Search for the cell housing the specified text and yield its (x, y) center coordinate. 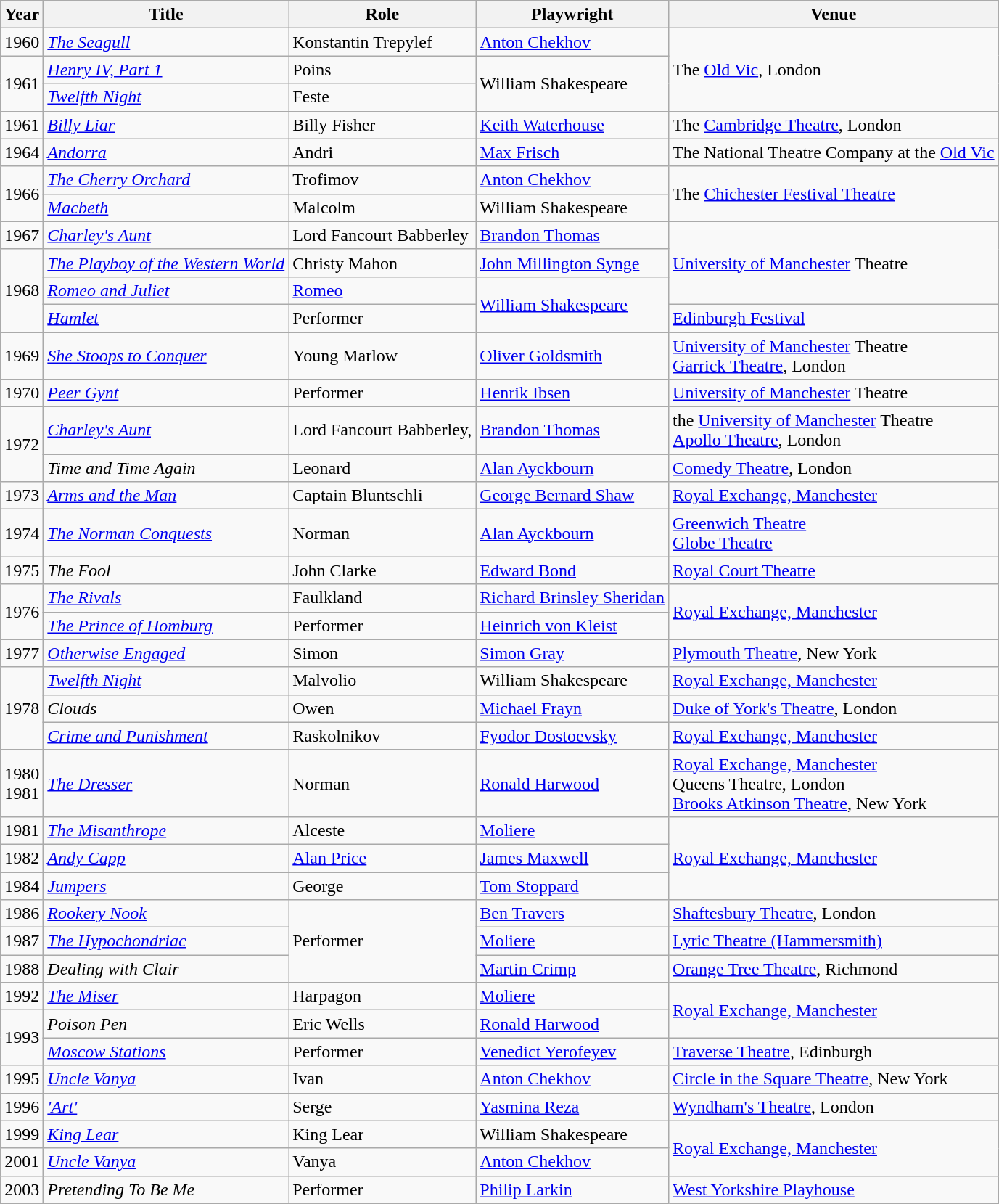
the University of Manchester Theatre Apollo Theatre, London (834, 431)
The Playboy of the Western World (166, 263)
Konstantin Trepylef (382, 42)
Tom Stoppard (572, 886)
Ben Travers (572, 914)
Trofimov (382, 180)
Dealing with Clair (166, 969)
The Hypochondriac (166, 941)
The Seagull (166, 42)
The Fool (166, 570)
Andorra (166, 152)
1975 (22, 570)
Eric Wells (382, 1024)
The Norman Conquests (166, 533)
1995 (22, 1079)
1973 (22, 496)
1982 (22, 858)
Circle in the Square Theatre, New York (834, 1079)
Fyodor Dostoevsky (572, 736)
Shaftesbury Theatre, London (834, 914)
John Clarke (382, 570)
West Yorkshire Playhouse (834, 1189)
Otherwise Engaged (166, 653)
The National Theatre Company at the Old Vic (834, 152)
Poins (382, 70)
1969 (22, 356)
Owen (382, 708)
Oliver Goldsmith (572, 356)
Crime and Punishment (166, 736)
Ivan (382, 1079)
Henrik Ibsen (572, 393)
Malcolm (382, 208)
Heinrich von Kleist (572, 626)
Pretending To Be Me (166, 1189)
Lord Fancourt Babberley (382, 235)
1977 (22, 653)
1980 1981 (22, 783)
Title (166, 15)
The Cherry Orchard (166, 180)
1972 (22, 444)
1966 (22, 194)
1964 (22, 152)
The Old Vic, London (834, 70)
Malvolio (382, 681)
Simon (382, 653)
Clouds (166, 708)
George Bernard Shaw (572, 496)
Andy Capp (166, 858)
Greenwich Theatre Globe Theatre (834, 533)
1981 (22, 830)
1992 (22, 996)
Richard Brinsley Sheridan (572, 598)
Moscow Stations (166, 1052)
Jumpers (166, 886)
Yasmina Reza (572, 1107)
1988 (22, 969)
Billy Fisher (382, 125)
1976 (22, 612)
1996 (22, 1107)
1986 (22, 914)
Martin Crimp (572, 969)
Rookery Nook (166, 914)
Lyric Theatre (Hammersmith) (834, 941)
1970 (22, 393)
Edward Bond (572, 570)
University of Manchester Theatre Garrick Theatre, London (834, 356)
1987 (22, 941)
1960 (22, 42)
Royal Court Theatre (834, 570)
Billy Liar (166, 125)
Edinburgh Festival (834, 318)
1968 (22, 290)
1974 (22, 533)
Alceste (382, 830)
The Cambridge Theatre, London (834, 125)
Keith Waterhouse (572, 125)
Serge (382, 1107)
Harpagon (382, 996)
James Maxwell (572, 858)
Year (22, 15)
Playwright (572, 15)
Arms and the Man (166, 496)
Henry IV, Part 1 (166, 70)
1993 (22, 1038)
1978 (22, 708)
Plymouth Theatre, New York (834, 653)
The Rivals (166, 598)
2001 (22, 1162)
Macbeth (166, 208)
Young Marlow (382, 356)
Vanya (382, 1162)
Max Frisch (572, 152)
Christy Mahon (382, 263)
The Chichester Festival Theatre (834, 194)
Faulkland (382, 598)
John Millington Synge (572, 263)
Alan Price (382, 858)
Michael Frayn (572, 708)
Traverse Theatre, Edinburgh (834, 1052)
Peer Gynt (166, 393)
The Dresser (166, 783)
The Prince of Homburg (166, 626)
Venedict Yerofeyev (572, 1052)
She Stoops to Conquer (166, 356)
The Misanthrope (166, 830)
Poison Pen (166, 1024)
Comedy Theatre, London (834, 468)
Duke of York's Theatre, London (834, 708)
Andri (382, 152)
Romeo (382, 290)
The Miser (166, 996)
1984 (22, 886)
Raskolnikov (382, 736)
1999 (22, 1134)
Wyndham's Theatre, London (834, 1107)
Leonard (382, 468)
2003 (22, 1189)
Hamlet (166, 318)
Captain Bluntschli (382, 496)
Royal Exchange, Manchester Queens Theatre, London Brooks Atkinson Theatre, New York (834, 783)
Venue (834, 15)
1967 (22, 235)
Orange Tree Theatre, Richmond (834, 969)
Lord Fancourt Babberley, (382, 431)
Philip Larkin (572, 1189)
Time and Time Again (166, 468)
'Art' (166, 1107)
Romeo and Juliet (166, 290)
Simon Gray (572, 653)
George (382, 886)
Role (382, 15)
Feste (382, 97)
